Return (x, y) of the center of cell containing provided text 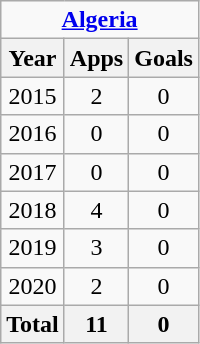
Total (33, 324)
Apps (96, 58)
2020 (33, 286)
2016 (33, 134)
Algeria (100, 20)
2019 (33, 248)
Year (33, 58)
11 (96, 324)
2017 (33, 172)
4 (96, 210)
2015 (33, 96)
2018 (33, 210)
3 (96, 248)
Goals (164, 58)
